Search for the cell housing the specified text and yield its (x, y) center coordinate. 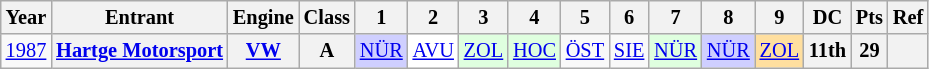
3 (484, 17)
Engine (264, 17)
1 (382, 17)
6 (629, 17)
AVU (434, 51)
VW (264, 51)
5 (585, 17)
4 (534, 17)
1987 (26, 51)
29 (870, 51)
Year (26, 17)
8 (728, 17)
11th (828, 51)
HOC (534, 51)
7 (676, 17)
DC (828, 17)
Entrant (140, 17)
Pts (870, 17)
9 (780, 17)
Ref (908, 17)
ÖST (585, 51)
A (327, 51)
SIE (629, 51)
Class (327, 17)
2 (434, 17)
Hartge Motorsport (140, 51)
